Pinpoint the cell where the given text exists, returning its [X, Y] midpoint coordinate. 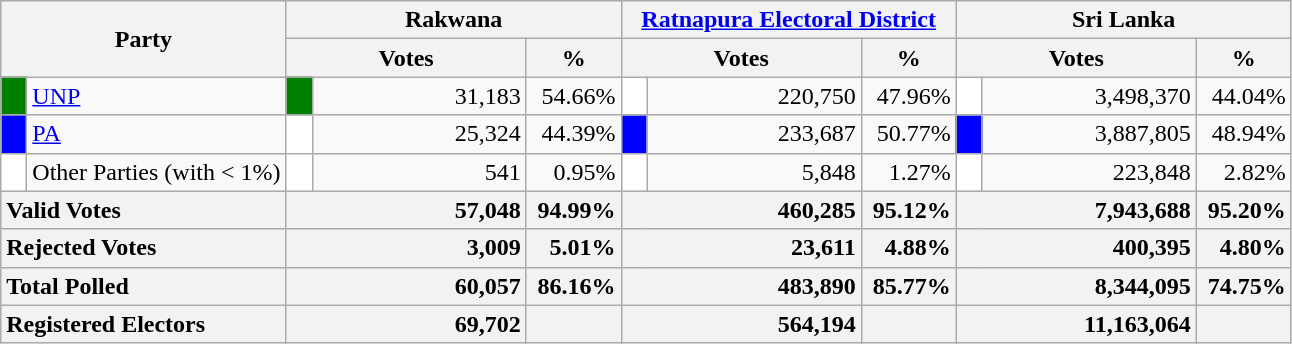
44.39% [574, 134]
5.01% [574, 248]
220,750 [754, 96]
86.16% [574, 286]
460,285 [741, 210]
57,048 [406, 210]
3,498,370 [1089, 96]
5,848 [754, 172]
95.12% [908, 210]
69,702 [406, 324]
Party [144, 39]
Valid Votes [144, 210]
Other Parties (with < 1%) [156, 172]
400,395 [1076, 248]
Rejected Votes [144, 248]
Registered Electors [144, 324]
1.27% [908, 172]
74.75% [1244, 286]
Ratnapura Electoral District [788, 20]
48.94% [1244, 134]
94.99% [574, 210]
Total Polled [144, 286]
95.20% [1244, 210]
7,943,688 [1076, 210]
44.04% [1244, 96]
4.88% [908, 248]
8,344,095 [1076, 286]
223,848 [1089, 172]
UNP [156, 96]
54.66% [574, 96]
Rakwana [454, 20]
23,611 [741, 248]
3,887,805 [1089, 134]
PA [156, 134]
2.82% [1244, 172]
233,687 [754, 134]
11,163,064 [1076, 324]
25,324 [419, 134]
Sri Lanka [1124, 20]
483,890 [741, 286]
31,183 [419, 96]
50.77% [908, 134]
4.80% [1244, 248]
85.77% [908, 286]
3,009 [406, 248]
564,194 [741, 324]
541 [419, 172]
0.95% [574, 172]
60,057 [406, 286]
47.96% [908, 96]
